Identify which cell holds the provided text, then report its (X, Y) central coordinate. 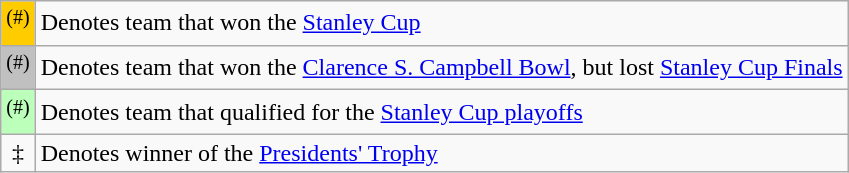
‡ (18, 153)
Denotes team that qualified for the Stanley Cup playoffs (442, 112)
Denotes winner of the Presidents' Trophy (442, 153)
Denotes team that won the Clarence S. Campbell Bowl, but lost Stanley Cup Finals (442, 68)
Denotes team that won the Stanley Cup (442, 24)
